For the text-containing cell, return its midpoint in (X, Y) coordinate format. 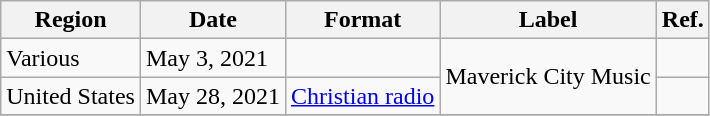
Date (212, 20)
Region (71, 20)
Various (71, 58)
Christian radio (363, 96)
May 28, 2021 (212, 96)
Label (548, 20)
Ref. (682, 20)
United States (71, 96)
Format (363, 20)
May 3, 2021 (212, 58)
Maverick City Music (548, 77)
